Identify which cell holds the provided text, then report its [X, Y] central coordinate. 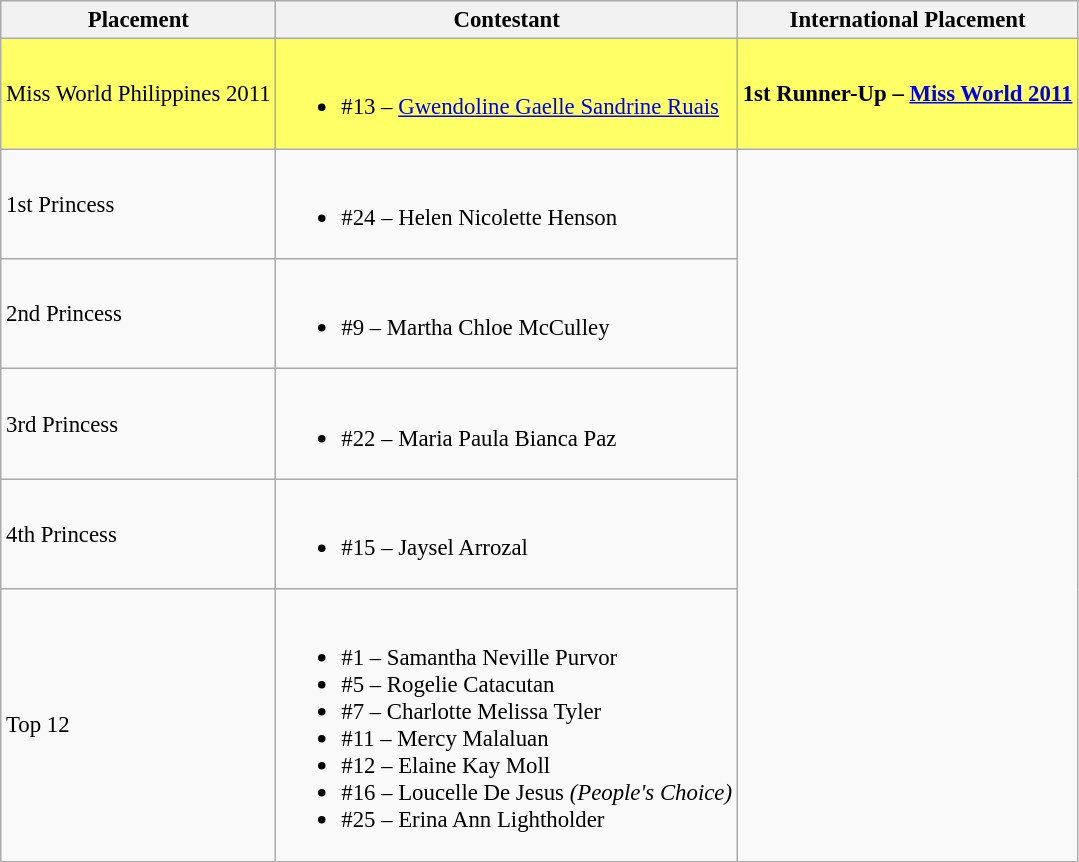
#22 – Maria Paula Bianca Paz [506, 424]
Contestant [506, 20]
#13 – Gwendoline Gaelle Sandrine Ruais [506, 94]
1st Runner-Up – Miss World 2011 [907, 94]
4th Princess [138, 534]
#15 – Jaysel Arrozal [506, 534]
Miss World Philippines 2011 [138, 94]
#9 – Martha Chloe McCulley [506, 314]
3rd Princess [138, 424]
1st Princess [138, 204]
#24 – Helen Nicolette Henson [506, 204]
Top 12 [138, 725]
Placement [138, 20]
International Placement [907, 20]
2nd Princess [138, 314]
